Locate the cell with the specified text and output its [X, Y] center coordinate. 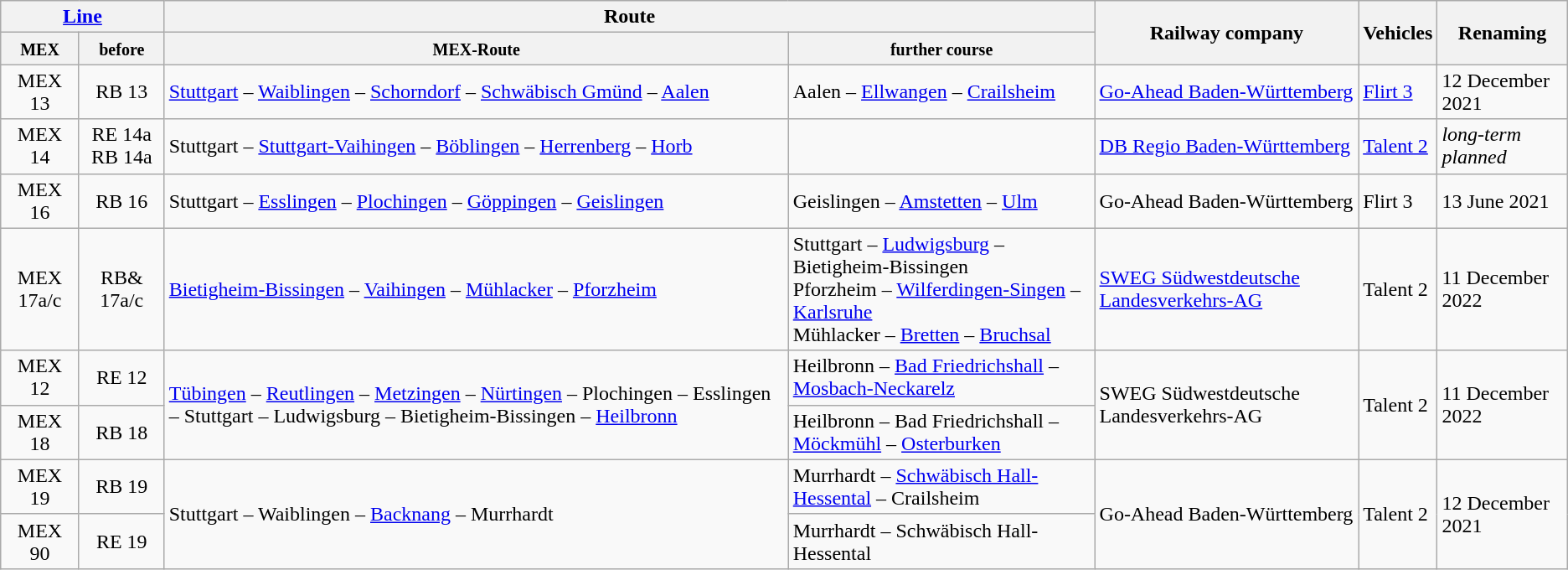
RB 19 [121, 486]
Railway company [1226, 33]
before [121, 49]
long-term planned [1503, 146]
MEX 14 [40, 146]
Stuttgart – Waiblingen – Backnang – Murrhardt [476, 514]
RE 14aRB 14a [121, 146]
MEX 19 [40, 486]
Stuttgart – Esslingen – Plochingen – Göppingen – Geislingen [476, 201]
Murrhardt – Schwäbisch Hall-Hessental [941, 541]
RB 16 [121, 201]
Heilbronn – Bad Friedrichshall – Mosbach-Neckarelz [941, 377]
MEX-Route [476, 49]
MEX [40, 49]
MEX 90 [40, 541]
Aalen – Ellwangen – Crailsheim [941, 92]
Stuttgart – Waiblingen – Schorndorf – Schwäbisch Gmünd – Aalen [476, 92]
MEX 17a/c [40, 289]
Murrhardt – Schwäbisch Hall-Hessental – Crailsheim [941, 486]
Renaming [1503, 33]
RB 13 [121, 92]
further course [941, 49]
MEX 13 [40, 92]
13 June 2021 [1503, 201]
Tübingen – Reutlingen – Metzingen – Nürtingen – Plochingen – Esslingen – Stuttgart – Ludwigsburg – Bietigheim-Bissingen – Heilbronn [476, 405]
Line [82, 17]
Vehicles [1398, 33]
MEX 16 [40, 201]
Bietigheim-Bissingen – Vaihingen – Mühlacker – Pforzheim [476, 289]
RE 12 [121, 377]
Heilbronn – Bad Friedrichshall – Möckmühl – Osterburken [941, 433]
DB Regio Baden-Württemberg [1226, 146]
Geislingen – Amstetten – Ulm [941, 201]
Route [630, 17]
RE 19 [121, 541]
MEX 12 [40, 377]
Stuttgart – Ludwigsburg – Bietigheim-Bissingen Pforzheim – Wilferdingen-Singen – KarlsruheMühlacker – Bretten – Bruchsal [941, 289]
RB& 17a/c [121, 289]
RB 18 [121, 433]
Stuttgart – Stuttgart-Vaihingen – Böblingen – Herrenberg – Horb [476, 146]
MEX 18 [40, 433]
